Pinpoint the cell where the given text exists, returning its (X, Y) midpoint coordinate. 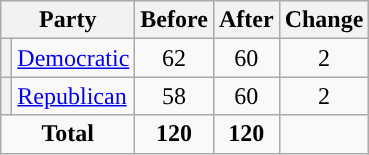
58 (174, 96)
62 (174, 58)
Before (174, 20)
Total (68, 134)
After (246, 20)
Democratic (74, 58)
Change (324, 20)
Party (68, 20)
Republican (74, 96)
